Extract the (X, Y) coordinate from the center of the cell holding the provided text.  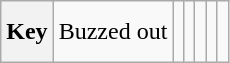
Buzzed out (113, 32)
Key (27, 32)
